Identify which cell holds the provided text, then report its [X, Y] central coordinate. 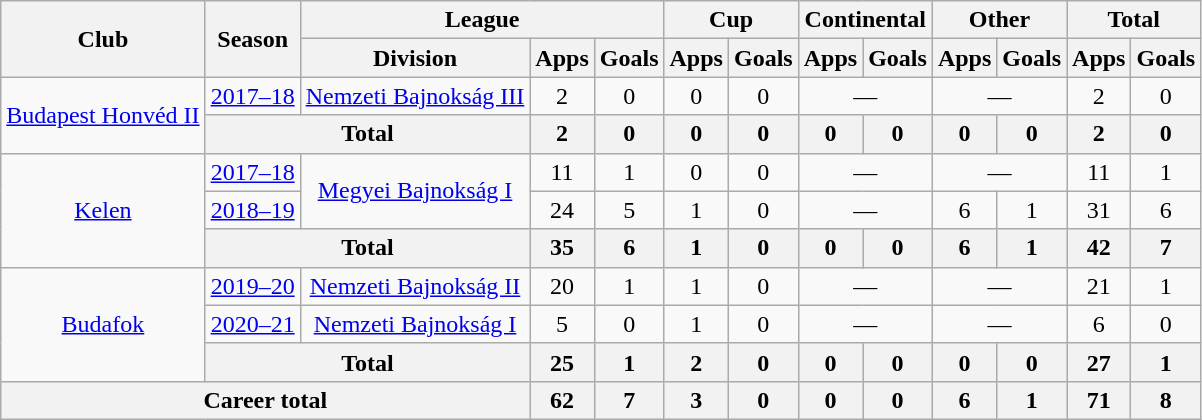
35 [562, 248]
Budafok [103, 324]
8 [1166, 400]
Continental [865, 20]
3 [696, 400]
Budapest Honvéd II [103, 115]
21 [1099, 286]
2020–21 [252, 324]
Nemzeti Bajnokság III [415, 96]
31 [1099, 210]
Kelen [103, 210]
20 [562, 286]
2018–19 [252, 210]
62 [562, 400]
71 [1099, 400]
Division [415, 58]
Megyei Bajnokság I [415, 191]
Season [252, 39]
24 [562, 210]
Club [103, 39]
42 [1099, 248]
Nemzeti Bajnokság I [415, 324]
27 [1099, 362]
Other [999, 20]
25 [562, 362]
2019–20 [252, 286]
Career total [266, 400]
League [482, 20]
Nemzeti Bajnokság II [415, 286]
Cup [731, 20]
